For the text-containing cell, return its midpoint in [X, Y] coordinate format. 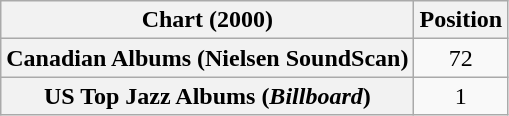
72 [461, 58]
1 [461, 96]
Canadian Albums (Nielsen SoundScan) [208, 58]
Position [461, 20]
US Top Jazz Albums (Billboard) [208, 96]
Chart (2000) [208, 20]
